From the cell containing the given text, extract its center point as [X, Y] coordinate. 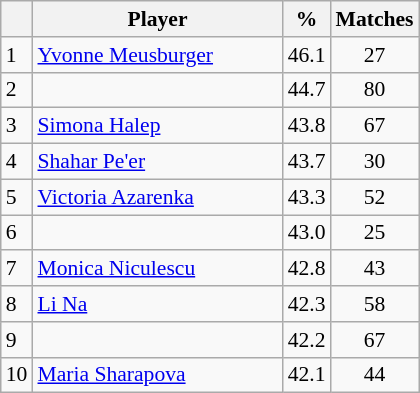
Shahar Pe'er [157, 162]
Simona Halep [157, 126]
3 [17, 126]
25 [374, 233]
Monica Niculescu [157, 269]
1 [17, 55]
Victoria Azarenka [157, 197]
6 [17, 233]
42.1 [307, 375]
43.8 [307, 126]
5 [17, 197]
43.7 [307, 162]
58 [374, 304]
2 [17, 90]
Yvonne Meusburger [157, 55]
Matches [374, 19]
42.8 [307, 269]
46.1 [307, 55]
8 [17, 304]
Li Na [157, 304]
42.3 [307, 304]
Maria Sharapova [157, 375]
9 [17, 340]
30 [374, 162]
% [307, 19]
43.3 [307, 197]
42.2 [307, 340]
27 [374, 55]
4 [17, 162]
7 [17, 269]
44 [374, 375]
44.7 [307, 90]
43.0 [307, 233]
43 [374, 269]
80 [374, 90]
10 [17, 375]
52 [374, 197]
Player [157, 19]
